Identify which cell holds the provided text, then report its (X, Y) central coordinate. 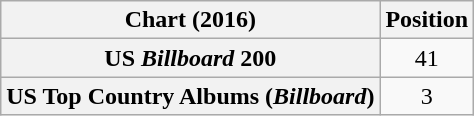
3 (427, 96)
US Billboard 200 (190, 58)
Position (427, 20)
Chart (2016) (190, 20)
41 (427, 58)
US Top Country Albums (Billboard) (190, 96)
